Provide the [x, y] coordinate of the cell's center where the given text is located.  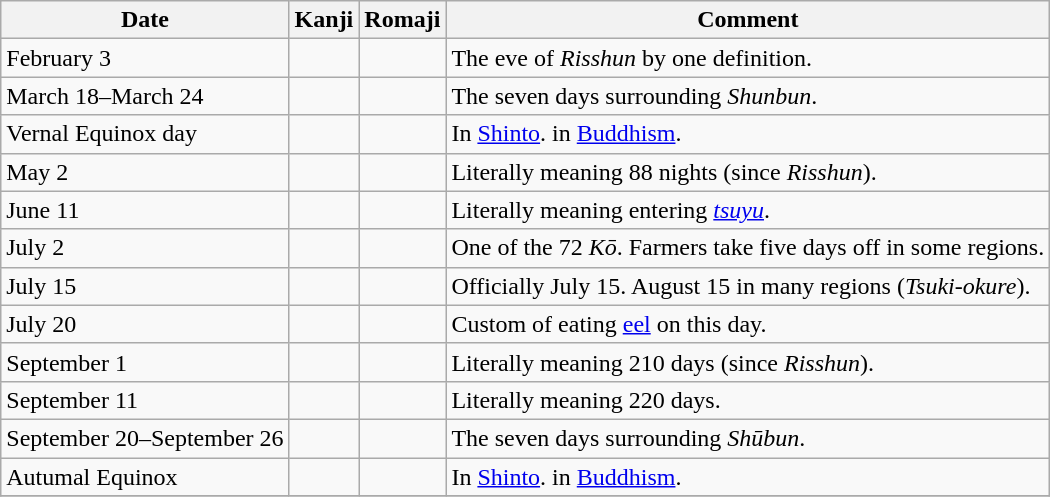
September 20–September 26 [145, 438]
Literally meaning entering tsuyu. [748, 210]
The seven days surrounding Shunbun. [748, 96]
Romaji [402, 20]
Autumal Equinox [145, 477]
One of the 72 Kō. Farmers take five days off in some regions. [748, 248]
September 11 [145, 400]
Literally meaning 88 nights (since Risshun). [748, 172]
July 20 [145, 324]
Vernal Equinox day [145, 134]
July 15 [145, 286]
May 2 [145, 172]
Literally meaning 220 days. [748, 400]
Date [145, 20]
Custom of eating eel on this day. [748, 324]
The seven days surrounding Shūbun. [748, 438]
Comment [748, 20]
Officially July 15. August 15 in many regions (Tsuki-okure). [748, 286]
March 18–March 24 [145, 96]
July 2 [145, 248]
February 3 [145, 58]
September 1 [145, 362]
Literally meaning 210 days (since Risshun). [748, 362]
Kanji [324, 20]
The eve of Risshun by one definition. [748, 58]
June 11 [145, 210]
